Return (X, Y) of the center of cell containing provided text 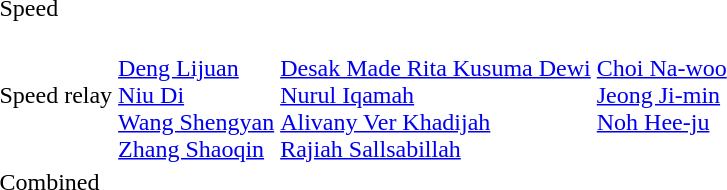
Desak Made Rita Kusuma DewiNurul IqamahAlivany Ver KhadijahRajiah Sallsabillah (436, 95)
Deng LijuanNiu DiWang ShengyanZhang Shaoqin (196, 95)
